Extract the [x, y] coordinate from the center of the cell holding the provided text.  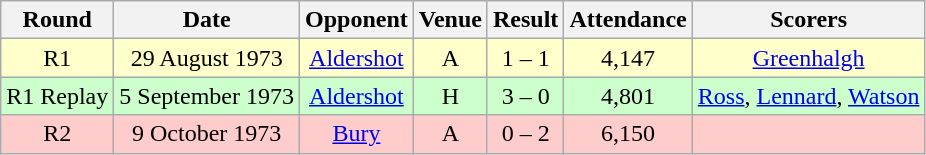
Round [58, 20]
Bury [357, 134]
Result [525, 20]
4,801 [628, 96]
6,150 [628, 134]
Date [207, 20]
5 September 1973 [207, 96]
Opponent [357, 20]
R1 [58, 58]
R1 Replay [58, 96]
9 October 1973 [207, 134]
1 – 1 [525, 58]
Attendance [628, 20]
R2 [58, 134]
3 – 0 [525, 96]
Scorers [808, 20]
Greenhalgh [808, 58]
Ross, Lennard, Watson [808, 96]
29 August 1973 [207, 58]
Venue [450, 20]
0 – 2 [525, 134]
4,147 [628, 58]
H [450, 96]
